Return (X, Y) of the center of cell containing provided text 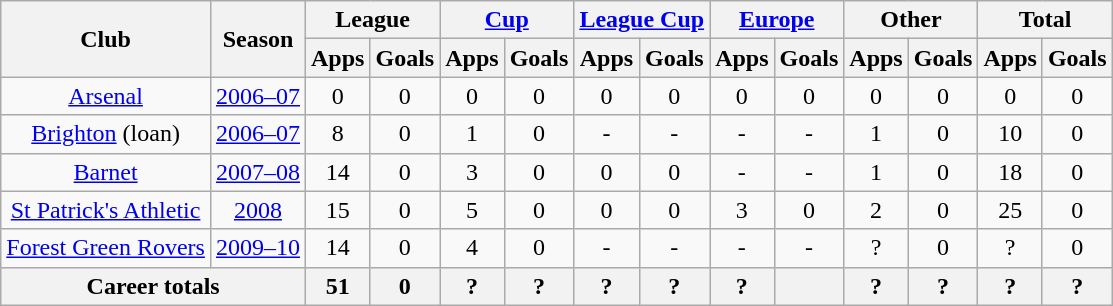
Other (911, 20)
Cup (507, 20)
4 (472, 248)
8 (338, 134)
Season (258, 39)
League Cup (642, 20)
Brighton (loan) (106, 134)
Barnet (106, 172)
25 (1010, 210)
10 (1010, 134)
2008 (258, 210)
Europe (777, 20)
2 (876, 210)
2007–08 (258, 172)
5 (472, 210)
Forest Green Rovers (106, 248)
51 (338, 286)
2009–10 (258, 248)
Total (1045, 20)
League (373, 20)
Arsenal (106, 96)
Club (106, 39)
St Patrick's Athletic (106, 210)
Career totals (154, 286)
18 (1010, 172)
15 (338, 210)
